Return (X, Y) of the center of cell containing provided text 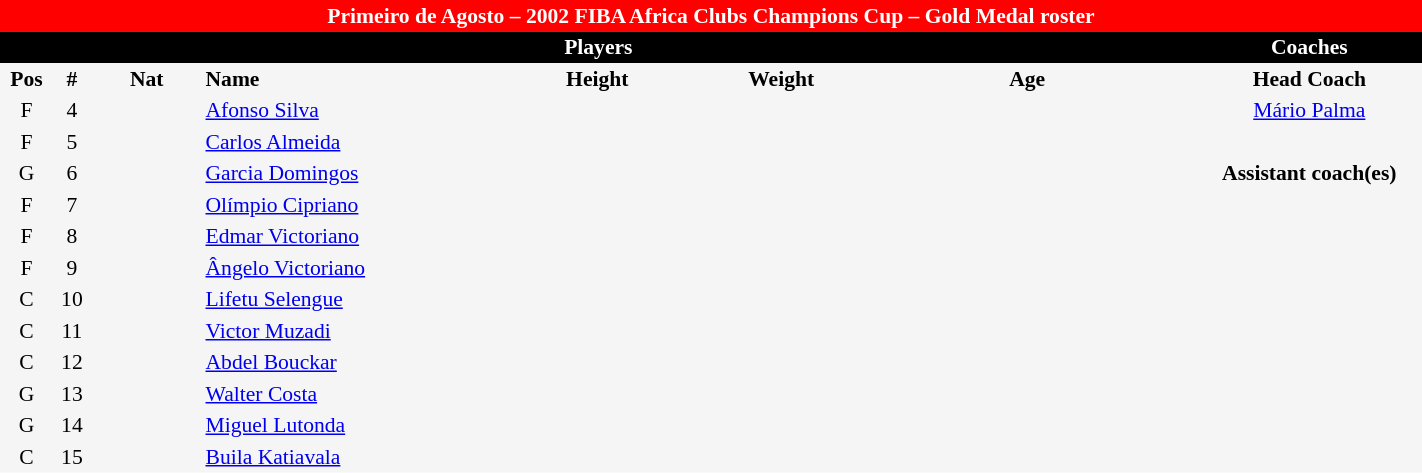
Ângelo Victoriano (346, 268)
Coaches (1310, 48)
Players (598, 48)
8 (72, 236)
12 (72, 362)
11 (72, 331)
Name (346, 79)
15 (72, 457)
Olímpio Cipriano (346, 205)
Afonso Silva (346, 110)
Primeiro de Agosto – 2002 FIBA Africa Clubs Champions Cup – Gold Medal roster (711, 16)
Pos (26, 79)
Edmar Victoriano (346, 236)
Age (1028, 79)
5 (72, 142)
Victor Muzadi (346, 331)
13 (72, 394)
Abdel Bouckar (346, 362)
10 (72, 300)
7 (72, 205)
Walter Costa (346, 394)
Mário Palma (1310, 110)
6 (72, 174)
# (72, 79)
14 (72, 426)
Nat (147, 79)
Buila Katiavala (346, 457)
9 (72, 268)
Head Coach (1310, 79)
Miguel Lutonda (346, 426)
Assistant coach(es) (1310, 174)
Carlos Almeida (346, 142)
Height (598, 79)
Lifetu Selengue (346, 300)
Weight (782, 79)
Garcia Domingos (346, 174)
4 (72, 110)
